Provide the [X, Y] coordinate of the cell's center where the given text is located.  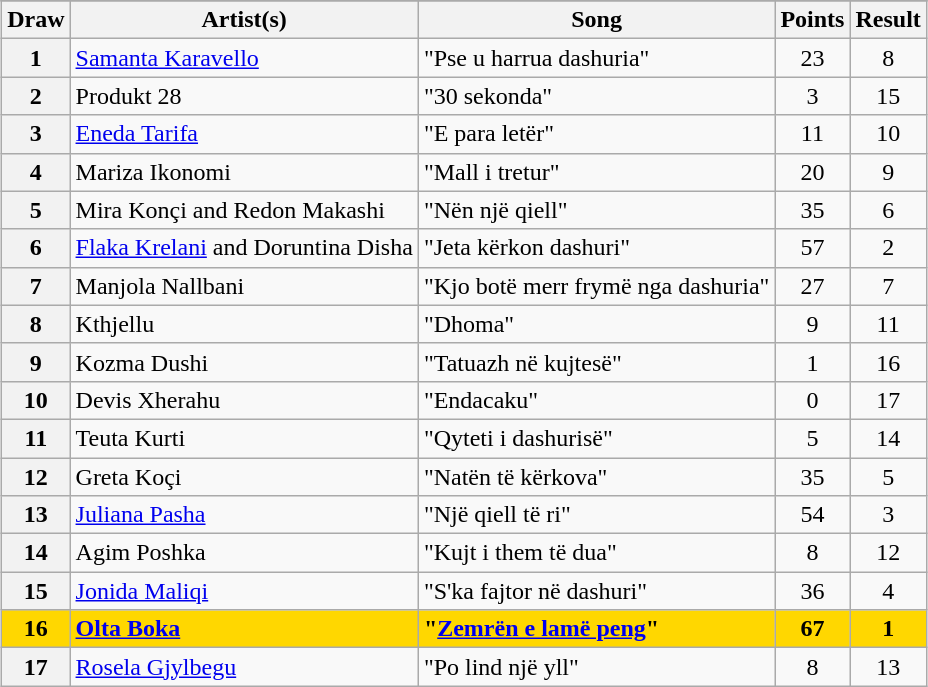
"S'ka fajtor në dashuri" [596, 591]
Points [812, 20]
Mira Konçi and Redon Makashi [244, 210]
"Pse u harrua dashuria" [596, 58]
Devis Xherahu [244, 400]
"Jeta kërkon dashuri" [596, 248]
"Nën një qiell" [596, 210]
Draw [36, 20]
Samanta Karavello [244, 58]
Mariza Ikonomi [244, 172]
Jonida Maliqi [244, 591]
"Natën të kërkova" [596, 477]
Produkt 28 [244, 96]
Song [596, 20]
0 [812, 400]
"Zemrën e lamë peng" [596, 629]
"Kjo botë merr frymë nga dashuria" [596, 286]
Agim Poshka [244, 553]
57 [812, 248]
Teuta Kurti [244, 438]
Manjola Nallbani [244, 286]
"Po lind një yll" [596, 667]
"Kujt i them të dua" [596, 553]
36 [812, 591]
"Një qiell të ri" [596, 515]
"Tatuazh në kujtesë" [596, 362]
"Qyteti i dashurisë" [596, 438]
Flaka Krelani and Doruntina Disha [244, 248]
Kthjellu [244, 324]
Result [888, 20]
20 [812, 172]
23 [812, 58]
"Mall i tretur" [596, 172]
"E para letër" [596, 134]
Rosela Gjylbegu [244, 667]
"Dhoma" [596, 324]
54 [812, 515]
"Endacaku" [596, 400]
Greta Koçi [244, 477]
Artist(s) [244, 20]
"30 sekonda" [596, 96]
Kozma Dushi [244, 362]
27 [812, 286]
Eneda Tarifa [244, 134]
Juliana Pasha [244, 515]
Olta Boka [244, 629]
67 [812, 629]
